For the text-containing cell, return its midpoint in (X, Y) coordinate format. 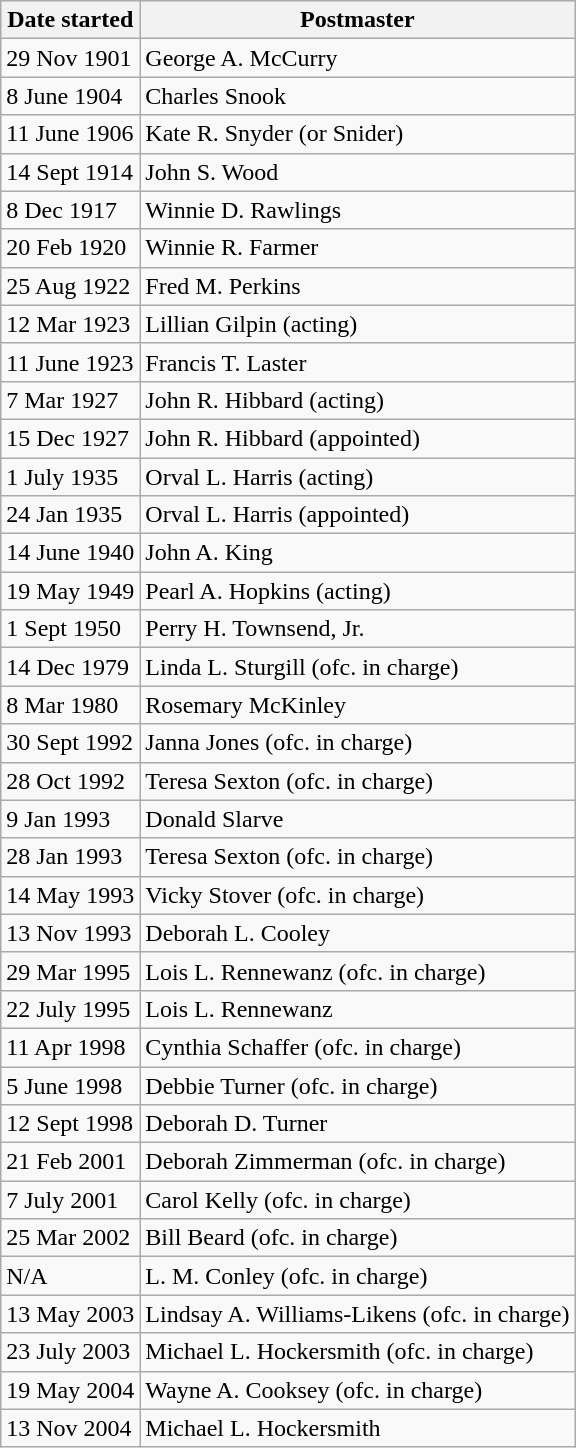
25 Aug 1922 (70, 286)
1 July 1935 (70, 477)
12 Sept 1998 (70, 1124)
John R. Hibbard (acting) (358, 400)
14 May 1993 (70, 895)
29 Nov 1901 (70, 58)
Donald Slarve (358, 819)
Francis T. Laster (358, 362)
28 Oct 1992 (70, 781)
Linda L. Sturgill (ofc. in charge) (358, 667)
23 July 2003 (70, 1352)
Michael L. Hockersmith (ofc. in charge) (358, 1352)
Carol Kelly (ofc. in charge) (358, 1200)
Postmaster (358, 20)
Lillian Gilpin (acting) (358, 324)
Fred M. Perkins (358, 286)
Deborah D. Turner (358, 1124)
19 May 2004 (70, 1390)
N/A (70, 1276)
19 May 1949 (70, 591)
Lois L. Rennewanz (ofc. in charge) (358, 971)
Wayne A. Cooksey (ofc. in charge) (358, 1390)
Cynthia Schaffer (ofc. in charge) (358, 1047)
28 Jan 1993 (70, 857)
11 Apr 1998 (70, 1047)
25 Mar 2002 (70, 1238)
1 Sept 1950 (70, 629)
Janna Jones (ofc. in charge) (358, 743)
12 Mar 1923 (70, 324)
Rosemary McKinley (358, 705)
Lindsay A. Williams-Likens (ofc. in charge) (358, 1314)
7 Mar 1927 (70, 400)
21 Feb 2001 (70, 1162)
Deborah Zimmerman (ofc. in charge) (358, 1162)
John R. Hibbard (appointed) (358, 438)
5 June 1998 (70, 1085)
20 Feb 1920 (70, 248)
Perry H. Townsend, Jr. (358, 629)
Vicky Stover (ofc. in charge) (358, 895)
30 Sept 1992 (70, 743)
11 June 1923 (70, 362)
Charles Snook (358, 96)
L. M. Conley (ofc. in charge) (358, 1276)
8 Mar 1980 (70, 705)
Bill Beard (ofc. in charge) (358, 1238)
8 June 1904 (70, 96)
14 Dec 1979 (70, 667)
13 May 2003 (70, 1314)
Winnie D. Rawlings (358, 210)
13 Nov 1993 (70, 933)
Debbie Turner (ofc. in charge) (358, 1085)
Orval L. Harris (acting) (358, 477)
Pearl A. Hopkins (acting) (358, 591)
Kate R. Snyder (or Snider) (358, 134)
Deborah L. Cooley (358, 933)
Lois L. Rennewanz (358, 1009)
Winnie R. Farmer (358, 248)
14 Sept 1914 (70, 172)
29 Mar 1995 (70, 971)
13 Nov 2004 (70, 1428)
John S. Wood (358, 172)
22 July 1995 (70, 1009)
George A. McCurry (358, 58)
8 Dec 1917 (70, 210)
Michael L. Hockersmith (358, 1428)
John A. King (358, 553)
14 June 1940 (70, 553)
15 Dec 1927 (70, 438)
11 June 1906 (70, 134)
Orval L. Harris (appointed) (358, 515)
9 Jan 1993 (70, 819)
7 July 2001 (70, 1200)
24 Jan 1935 (70, 515)
Date started (70, 20)
